Locate the cell with the specified text and output its [X, Y] center coordinate. 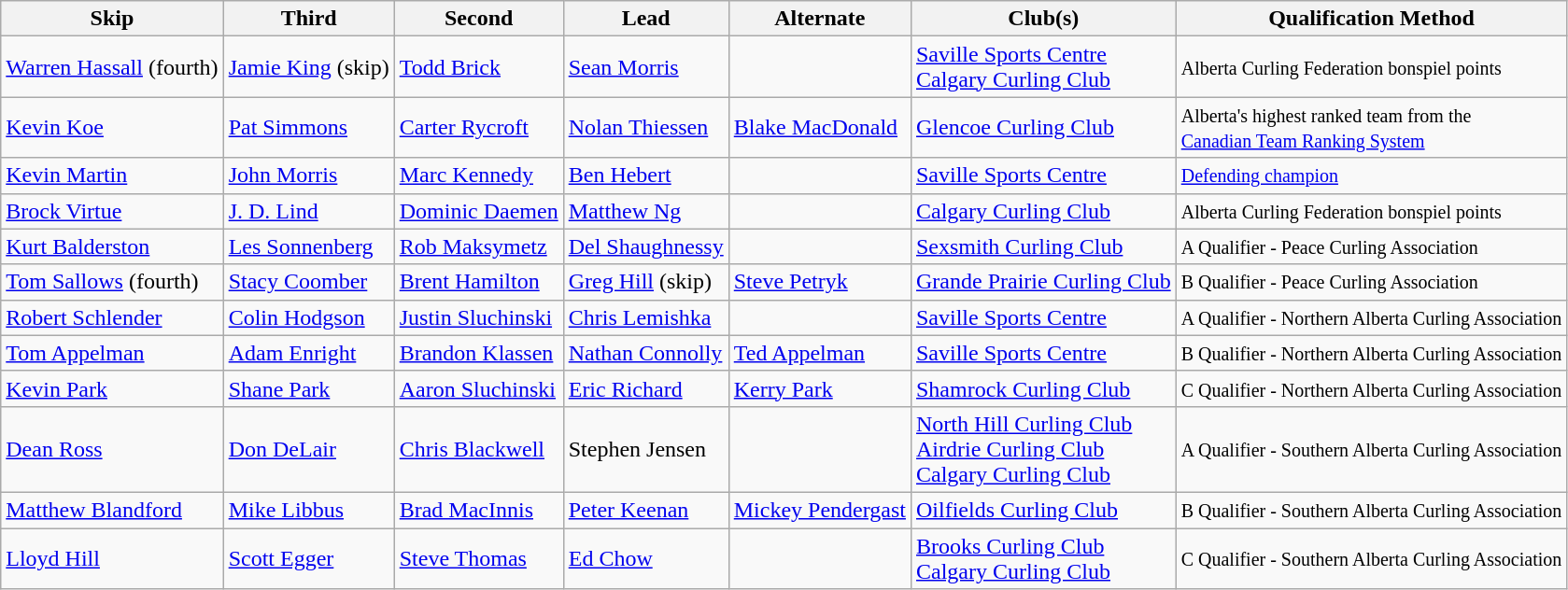
Dean Ross [112, 449]
Del Shaughnessy [646, 246]
Chris Lemishka [646, 317]
Don DeLair [308, 449]
Saville Sports Centre Calgary Curling Club [1043, 67]
Ed Chow [646, 558]
Rob Maksymetz [478, 246]
North Hill Curling Club Airdrie Curling Club Calgary Curling Club [1043, 449]
Qualification Method [1371, 19]
B Qualifier - Northern Alberta Curling Association [1371, 353]
A Qualifier - Southern Alberta Curling Association [1371, 449]
Stacy Coomber [308, 282]
Adam Enright [308, 353]
Alternate [820, 19]
Kevin Koe [112, 127]
Defending champion [1371, 176]
Robert Schlender [112, 317]
Glencoe Curling Club [1043, 127]
Second [478, 19]
J. D. Lind [308, 211]
Pat Simmons [308, 127]
Brent Hamilton [478, 282]
C Qualifier - Northern Alberta Curling Association [1371, 388]
Ben Hebert [646, 176]
Kevin Park [112, 388]
Third [308, 19]
Oilfields Curling Club [1043, 510]
Club(s) [1043, 19]
Matthew Blandford [112, 510]
Scott Egger [308, 558]
Brooks Curling Club Calgary Curling Club [1043, 558]
A Qualifier - Northern Alberta Curling Association [1371, 317]
Ted Appelman [820, 353]
Blake MacDonald [820, 127]
Marc Kennedy [478, 176]
John Morris [308, 176]
Sexsmith Curling Club [1043, 246]
Justin Sluchinski [478, 317]
Grande Prairie Curling Club [1043, 282]
Chris Blackwell [478, 449]
Kurt Balderston [112, 246]
Kerry Park [820, 388]
Alberta's highest ranked team from the Canadian Team Ranking System [1371, 127]
Greg Hill (skip) [646, 282]
Kevin Martin [112, 176]
Les Sonnenberg [308, 246]
Colin Hodgson [308, 317]
Eric Richard [646, 388]
Brad MacInnis [478, 510]
Tom Appelman [112, 353]
Nathan Connolly [646, 353]
Sean Morris [646, 67]
A Qualifier - Peace Curling Association [1371, 246]
Mike Libbus [308, 510]
Nolan Thiessen [646, 127]
Shane Park [308, 388]
Warren Hassall (fourth) [112, 67]
Jamie King (skip) [308, 67]
Aaron Sluchinski [478, 388]
Tom Sallows (fourth) [112, 282]
C Qualifier - Southern Alberta Curling Association [1371, 558]
Lead [646, 19]
Steve Petryk [820, 282]
Todd Brick [478, 67]
Brandon Klassen [478, 353]
B Qualifier - Southern Alberta Curling Association [1371, 510]
Skip [112, 19]
Shamrock Curling Club [1043, 388]
Carter Rycroft [478, 127]
Matthew Ng [646, 211]
Stephen Jensen [646, 449]
Calgary Curling Club [1043, 211]
Peter Keenan [646, 510]
B Qualifier - Peace Curling Association [1371, 282]
Lloyd Hill [112, 558]
Brock Virtue [112, 211]
Mickey Pendergast [820, 510]
Steve Thomas [478, 558]
Dominic Daemen [478, 211]
